Return (x, y) of the center of cell containing provided text 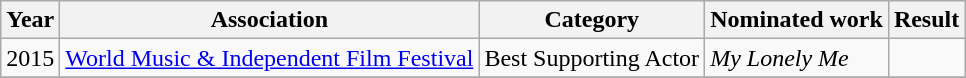
Result (926, 20)
2015 (30, 58)
Nominated work (797, 20)
Year (30, 20)
Best Supporting Actor (592, 58)
Association (270, 20)
World Music & Independent Film Festival (270, 58)
Category (592, 20)
My Lonely Me (797, 58)
